From the cell containing the given text, extract its center point as (X, Y) coordinate. 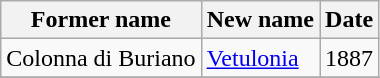
Former name (101, 20)
New name (260, 20)
Colonna di Buriano (101, 58)
Date (350, 20)
Vetulonia (260, 58)
1887 (350, 58)
